Provide the [X, Y] coordinate of the cell's center where the given text is located.  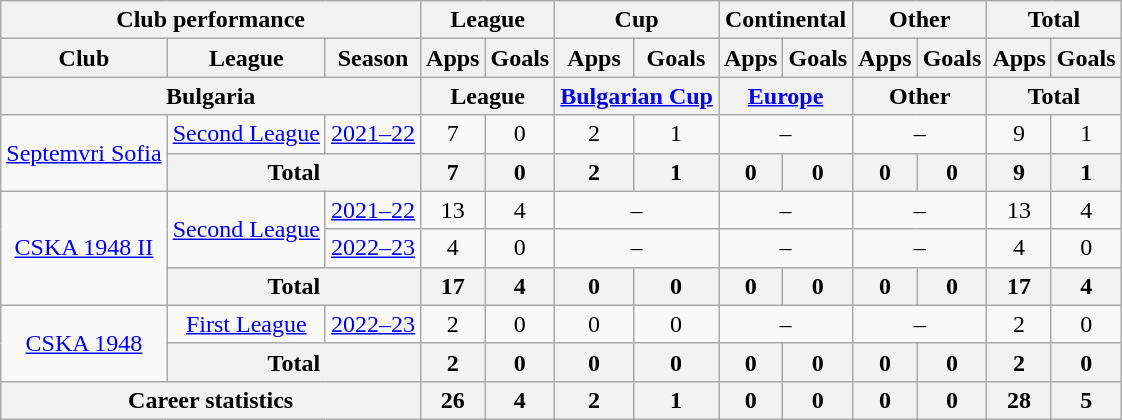
CSKA 1948 [84, 343]
Bulgarian Cup [637, 96]
First League [246, 324]
28 [1019, 400]
CSKA 1948 II [84, 248]
26 [453, 400]
Career statistics [211, 400]
Cup [637, 20]
Europe [785, 96]
Season [372, 58]
Septemvri Sofia [84, 153]
Club performance [211, 20]
Club [84, 58]
5 [1086, 400]
Bulgaria [211, 96]
Continental [785, 20]
